Return the [X, Y] coordinate for the center point of the cell that contains the specified text.  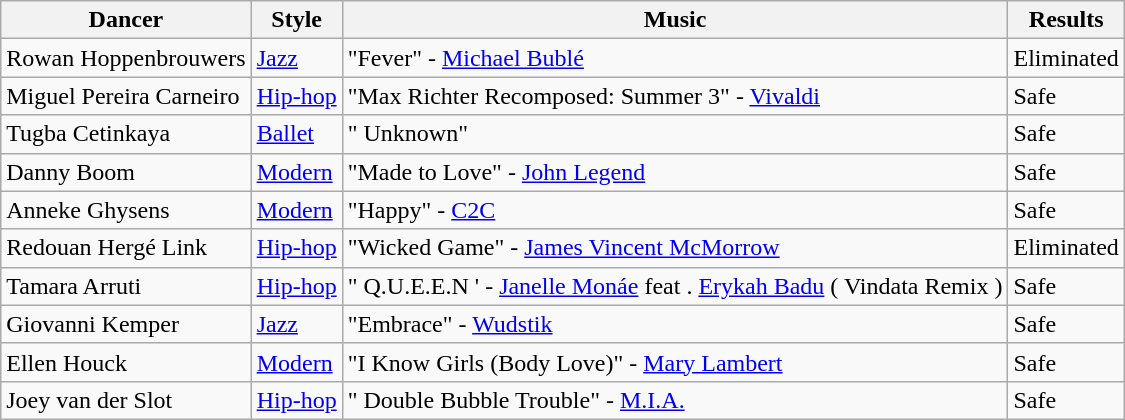
"Max Richter Recomposed: Summer 3" - Vivaldi [675, 96]
"Happy" - C2C [675, 210]
"Wicked Game" - James Vincent McMorrow [675, 248]
"I Know Girls (Body Love)" - Mary Lambert [675, 362]
Results [1066, 20]
Tamara Arruti [126, 286]
Music [675, 20]
Ballet [296, 134]
Rowan Hoppenbrouwers [126, 58]
" Q.U.E.E.N ' - Janelle Monáe feat . Erykah Badu ( Vindata Remix ) [675, 286]
Redouan Hergé Link [126, 248]
Giovanni Kemper [126, 324]
Style [296, 20]
Joey van der Slot [126, 400]
"Embrace" - Wudstik [675, 324]
Dancer [126, 20]
Anneke Ghysens [126, 210]
Danny Boom [126, 172]
"Made to Love" - John Legend [675, 172]
Ellen Houck [126, 362]
" Double Bubble Trouble" - M.I.A. [675, 400]
"Fever" - Michael Bublé [675, 58]
Tugba Cetinkaya [126, 134]
Miguel Pereira Carneiro [126, 96]
" Unknown" [675, 134]
